From the cell containing the given text, extract its center point as [x, y] coordinate. 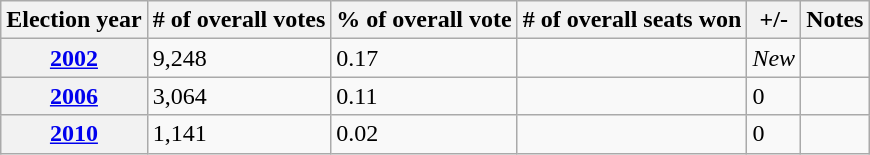
2006 [74, 96]
Notes [835, 20]
# of overall seats won [632, 20]
+/- [774, 20]
0.17 [424, 58]
0.02 [424, 134]
9,248 [239, 58]
New [774, 58]
1,141 [239, 134]
% of overall vote [424, 20]
2010 [74, 134]
Election year [74, 20]
0.11 [424, 96]
2002 [74, 58]
# of overall votes [239, 20]
3,064 [239, 96]
